Pinpoint the cell where the given text exists, returning its (x, y) midpoint coordinate. 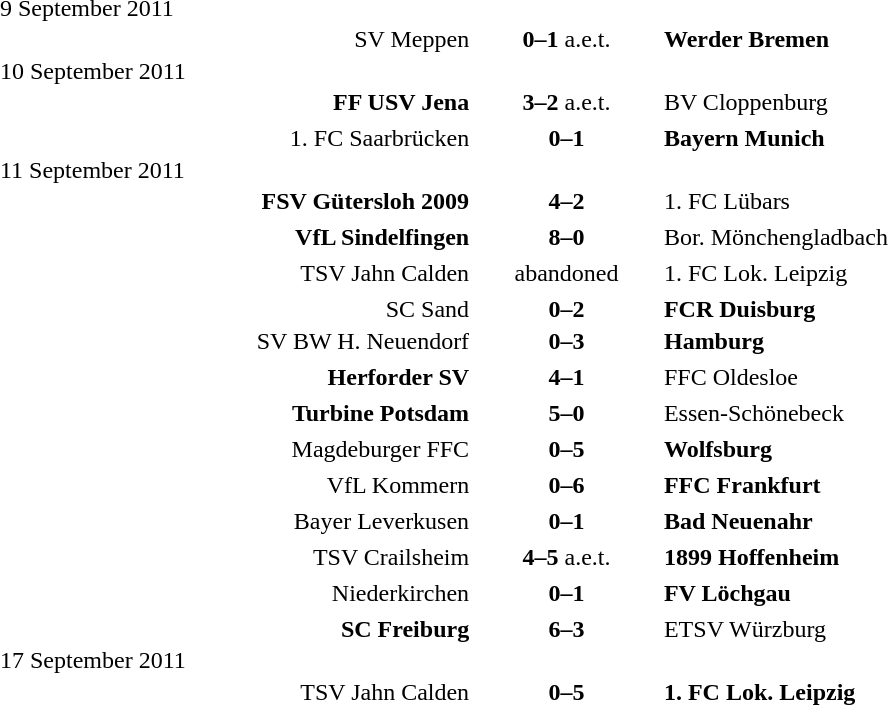
0–6 (566, 485)
4–2 (566, 201)
0–1 a.e.t. (566, 39)
8–0 (566, 237)
4–1 (566, 377)
5–0 (566, 413)
3–2 a.e.t. (566, 103)
abandoned (566, 273)
0–2 (566, 309)
4–5 a.e.t. (566, 557)
6–3 (566, 629)
0–5 (566, 449)
0–3 (566, 341)
